Determine the [x, y] coordinate at the center of the cell enclosing the given text.  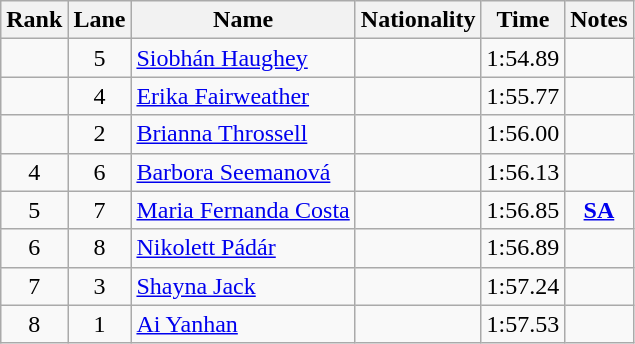
1 [100, 324]
Barbora Seemanová [243, 172]
Nikolett Pádár [243, 248]
Erika Fairweather [243, 96]
2 [100, 134]
Brianna Throssell [243, 134]
Nationality [418, 20]
Notes [599, 20]
1:57.24 [523, 286]
1:57.53 [523, 324]
1:56.89 [523, 248]
1:56.13 [523, 172]
Ai Yanhan [243, 324]
1:56.00 [523, 134]
SA [599, 210]
Time [523, 20]
Maria Fernanda Costa [243, 210]
Name [243, 20]
1:55.77 [523, 96]
Siobhán Haughey [243, 58]
Rank [34, 20]
3 [100, 286]
1:54.89 [523, 58]
Lane [100, 20]
1:56.85 [523, 210]
Shayna Jack [243, 286]
